Pinpoint the cell where the given text exists, returning its (x, y) midpoint coordinate. 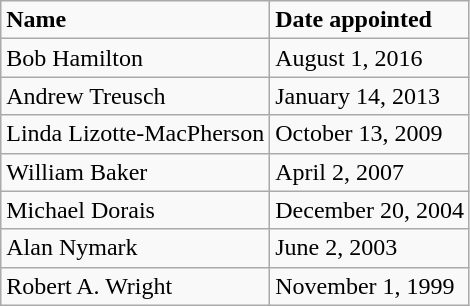
Name (136, 20)
Alan Nymark (136, 248)
Linda Lizotte-MacPherson (136, 134)
October 13, 2009 (370, 134)
November 1, 1999 (370, 286)
Date appointed (370, 20)
June 2, 2003 (370, 248)
April 2, 2007 (370, 172)
Michael Dorais (136, 210)
Robert A. Wright (136, 286)
August 1, 2016 (370, 58)
January 14, 2013 (370, 96)
December 20, 2004 (370, 210)
William Baker (136, 172)
Bob Hamilton (136, 58)
Andrew Treusch (136, 96)
